From the cell containing the given text, extract its center point as [x, y] coordinate. 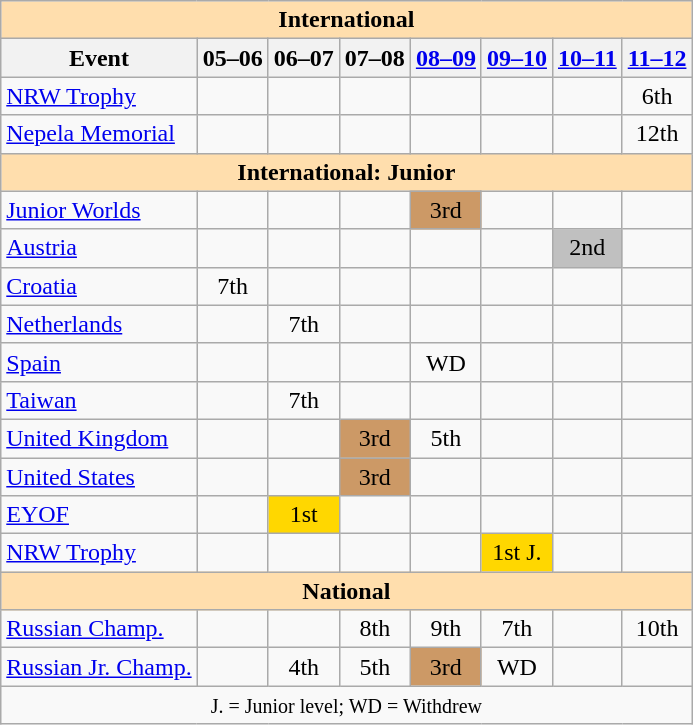
Netherlands [99, 324]
05–06 [232, 58]
07–08 [374, 58]
International [346, 20]
Spain [99, 362]
National [346, 591]
Croatia [99, 286]
Junior Worlds [99, 210]
10th [657, 629]
Russian Champ. [99, 629]
06–07 [304, 58]
2nd [587, 248]
8th [374, 629]
11–12 [657, 58]
09–10 [516, 58]
Taiwan [99, 400]
Russian Jr. Champ. [99, 667]
1st J. [516, 553]
United States [99, 477]
International: Junior [346, 172]
1st [304, 515]
United Kingdom [99, 438]
Austria [99, 248]
6th [657, 96]
Event [99, 58]
J. = Junior level; WD = Withdrew [346, 705]
9th [446, 629]
EYOF [99, 515]
Nepela Memorial [99, 134]
08–09 [446, 58]
10–11 [587, 58]
12th [657, 134]
4th [304, 667]
